Return the [X, Y] coordinate for the center point of the cell that contains the specified text.  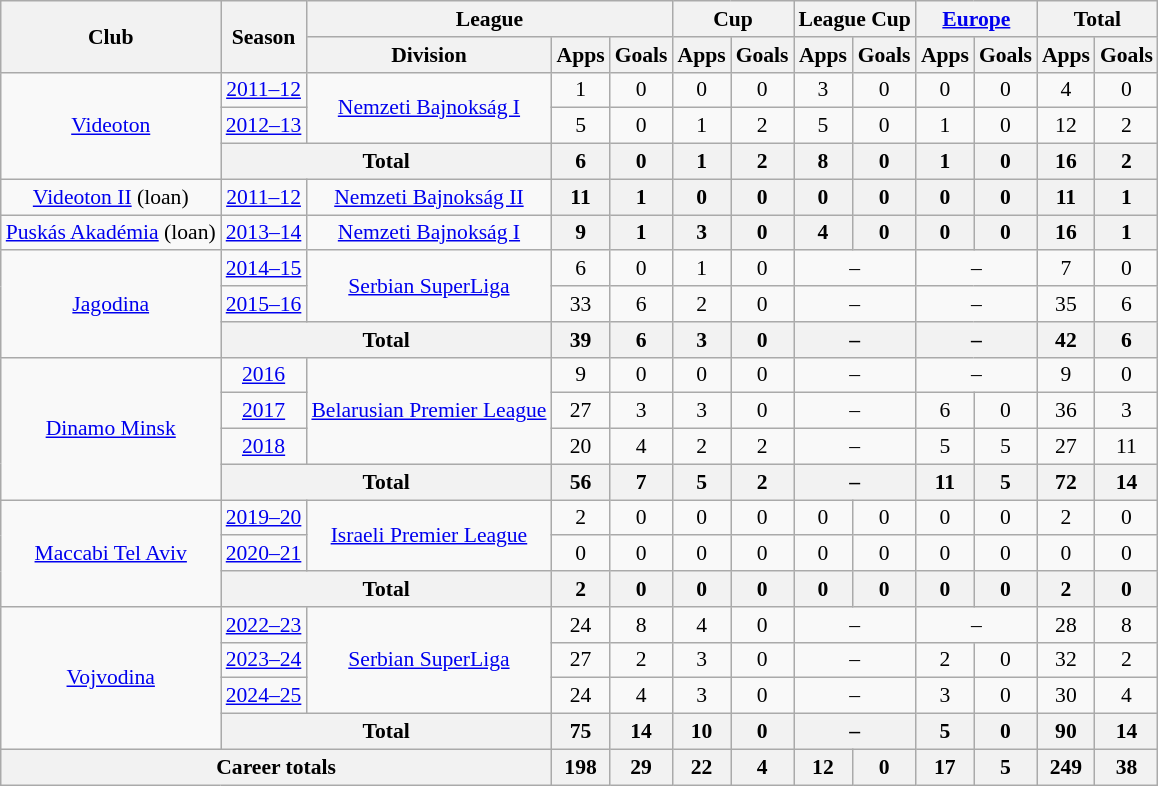
Season [264, 36]
2022–23 [264, 625]
Puskás Akadémia (loan) [111, 233]
Nemzeti Bajnokság II [428, 197]
22 [702, 767]
36 [1066, 411]
Cup [734, 19]
2017 [264, 411]
249 [1066, 767]
72 [1066, 482]
56 [580, 482]
2018 [264, 447]
Belarusian Premier League [428, 410]
32 [1066, 660]
75 [580, 732]
2020–21 [264, 554]
2019–20 [264, 518]
29 [642, 767]
2024–25 [264, 696]
Israeli Premier League [428, 536]
198 [580, 767]
39 [580, 340]
Dinamo Minsk [111, 428]
20 [580, 447]
League Cup [855, 19]
2014–15 [264, 269]
90 [1066, 732]
Maccabi Tel Aviv [111, 554]
38 [1126, 767]
2013–14 [264, 233]
30 [1066, 696]
Jagodina [111, 304]
League [489, 19]
2012–13 [264, 126]
2015–16 [264, 304]
Europe [976, 19]
Division [428, 55]
35 [1066, 304]
17 [945, 767]
Club [111, 36]
2016 [264, 375]
Videoton [111, 126]
42 [1066, 340]
2023–24 [264, 660]
Vojvodina [111, 678]
28 [1066, 625]
33 [580, 304]
Career totals [276, 767]
10 [702, 732]
Videoton II (loan) [111, 197]
